Return [X, Y] of the center of cell containing provided text 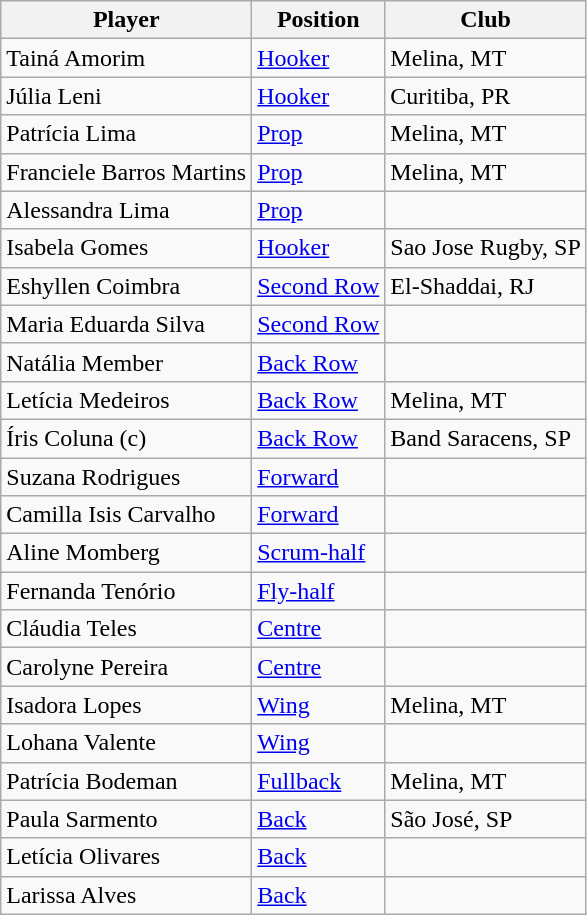
Íris Coluna (c) [126, 438]
Curitiba, PR [486, 96]
Patrícia Bodeman [126, 781]
Fly-half [318, 591]
Carolyne Pereira [126, 667]
Franciele Barros Martins [126, 172]
Sao Jose Rugby, SP [486, 248]
Lohana Valente [126, 743]
Club [486, 20]
São José, SP [486, 819]
Paula Sarmento [126, 819]
Band Saracens, SP [486, 438]
Suzana Rodrigues [126, 477]
Alessandra Lima [126, 210]
Position [318, 20]
Patrícia Lima [126, 134]
Larissa Alves [126, 895]
Player [126, 20]
Camilla Isis Carvalho [126, 515]
Isabela Gomes [126, 248]
Fernanda Tenório [126, 591]
Isadora Lopes [126, 705]
Maria Eduarda Silva [126, 324]
Cláudia Teles [126, 629]
El-Shaddai, RJ [486, 286]
Fullback [318, 781]
Júlia Leni [126, 96]
Letícia Medeiros [126, 400]
Natália Member [126, 362]
Aline Momberg [126, 553]
Tainá Amorim [126, 58]
Eshyllen Coimbra [126, 286]
Scrum-half [318, 553]
Letícia Olivares [126, 857]
